Output the [x, y] coordinate of the center of the cell containing the given text.  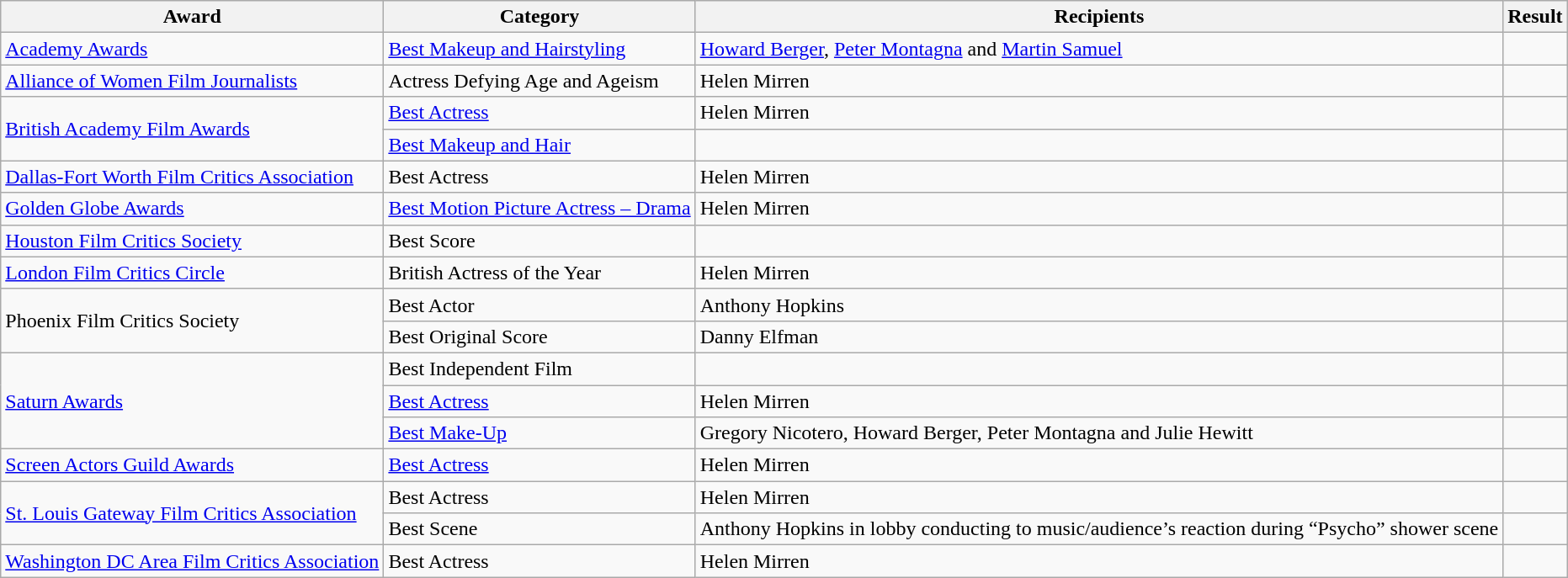
Category [539, 17]
Dallas-Fort Worth Film Critics Association [192, 177]
Howard Berger, Peter Montagna and Martin Samuel [1099, 49]
Best Original Score [539, 337]
Anthony Hopkins [1099, 305]
Result [1535, 17]
Phoenix Film Critics Society [192, 321]
Best Independent Film [539, 369]
Best Motion Picture Actress – Drama [539, 209]
Award [192, 17]
London Film Critics Circle [192, 273]
Screen Actors Guild Awards [192, 465]
Academy Awards [192, 49]
St. Louis Gateway Film Critics Association [192, 513]
Danny Elfman [1099, 337]
Recipients [1099, 17]
Gregory Nicotero, Howard Berger, Peter Montagna and Julie Hewitt [1099, 433]
Best Score [539, 241]
Washington DC Area Film Critics Association [192, 561]
Golden Globe Awards [192, 209]
British Actress of the Year [539, 273]
Alliance of Women Film Journalists [192, 81]
Best Make-Up [539, 433]
Best Makeup and Hair [539, 145]
Actress Defying Age and Ageism [539, 81]
Anthony Hopkins in lobby conducting to music/audience’s reaction during “Psycho” shower scene [1099, 529]
Houston Film Critics Society [192, 241]
Best Makeup and Hairstyling [539, 49]
Best Scene [539, 529]
British Academy Film Awards [192, 129]
Saturn Awards [192, 400]
Best Actor [539, 305]
